Locate the cell with the specified text and output its (X, Y) center coordinate. 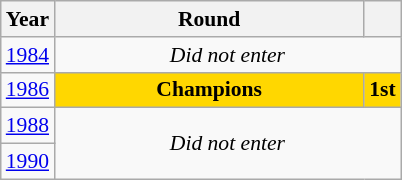
1990 (28, 162)
1984 (28, 55)
Champions (209, 90)
1986 (28, 90)
1st (382, 90)
Year (28, 19)
1988 (28, 126)
Round (209, 19)
